Output the [X, Y] coordinate of the center of the cell containing the given text.  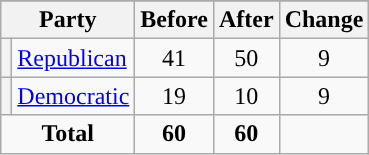
Party [68, 20]
Change [324, 20]
Republican [74, 58]
Democratic [74, 96]
41 [174, 58]
Total [68, 134]
After [246, 20]
Before [174, 20]
19 [174, 96]
50 [246, 58]
10 [246, 96]
